Provide the [x, y] coordinate of the cell's center where the given text is located.  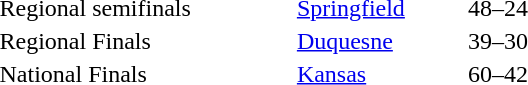
Duquesne [379, 41]
